Output the (x, y) coordinate of the center of the cell containing the given text.  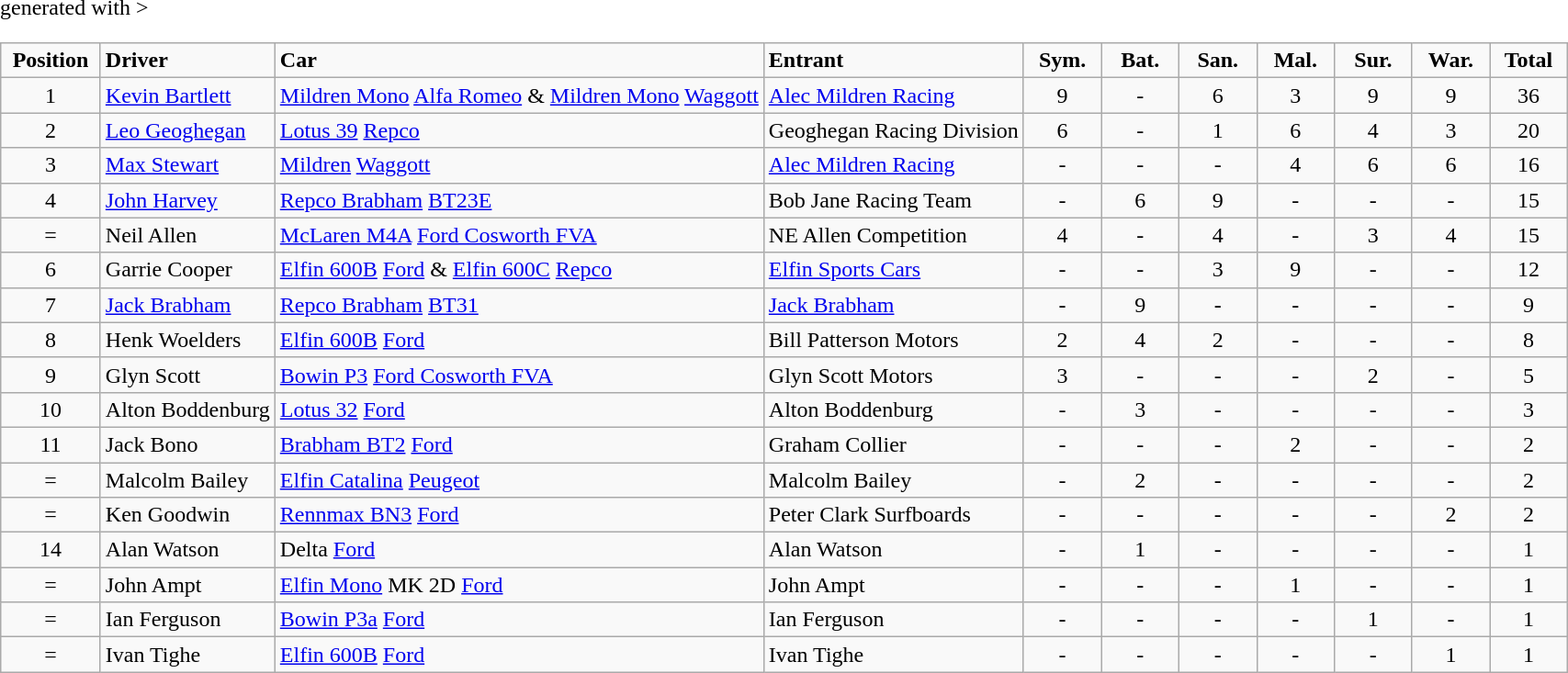
Kevin Bartlett (187, 95)
Bowin P3a Ford (519, 620)
Repco Brabham BT31 (519, 305)
Entrant (893, 61)
Graham Collier (893, 444)
Lotus 39 Repco (519, 130)
36 (1529, 95)
Jack Bono (187, 444)
Elfin Catalina Peugeot (519, 480)
10 (51, 409)
Mal. (1295, 61)
Leo Geoghegan (187, 130)
Mildren Mono Alfa Romeo & Mildren Mono Waggott (519, 95)
War. (1451, 61)
Bob Jane Racing Team (893, 200)
NE Allen Competition (893, 235)
Elfin 600B Ford & Elfin 600C Repco (519, 270)
San. (1218, 61)
Max Stewart (187, 165)
Neil Allen (187, 235)
Total (1529, 61)
7 (51, 305)
5 (1529, 375)
Brabham BT2 Ford (519, 444)
Bill Patterson Motors (893, 340)
Repco Brabham BT23E (519, 200)
Rennmax BN3 Ford (519, 515)
Mildren Waggott (519, 165)
Glyn Scott Motors (893, 375)
Lotus 32 Ford (519, 409)
Bowin P3 Ford Cosworth FVA (519, 375)
Peter Clark Surfboards (893, 515)
Garrie Cooper (187, 270)
Geoghegan Racing Division (893, 130)
11 (51, 444)
Car (519, 61)
Elfin Sports Cars (893, 270)
Driver (187, 61)
14 (51, 550)
Ken Goodwin (187, 515)
Sur. (1374, 61)
John Harvey (187, 200)
Glyn Scott (187, 375)
Bat. (1141, 61)
20 (1529, 130)
Elfin Mono MK 2D Ford (519, 585)
Position (51, 61)
Delta Ford (519, 550)
Sym. (1062, 61)
Henk Woelders (187, 340)
12 (1529, 270)
16 (1529, 165)
McLaren M4A Ford Cosworth FVA (519, 235)
